Capture the cell that displays the provided text and extract its (x, y) central coordinate. 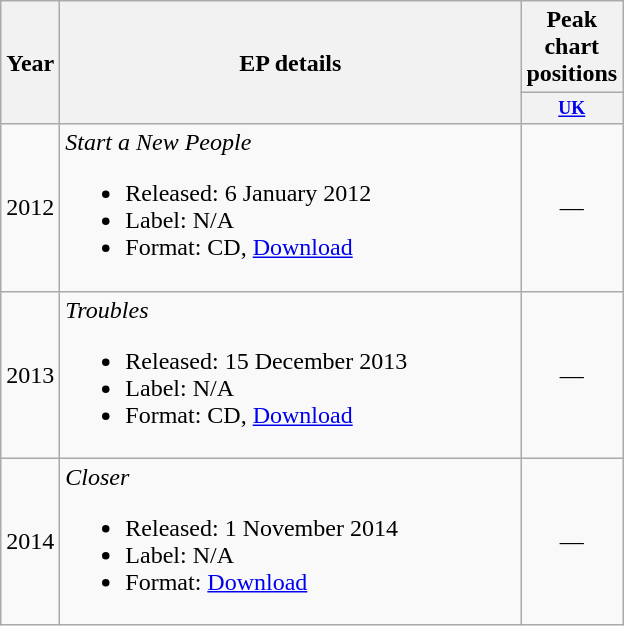
2012 (30, 208)
CloserReleased: 1 November 2014Label: N/AFormat: Download (290, 542)
EP details (290, 62)
Start a New PeopleReleased: 6 January 2012Label: N/AFormat: CD, Download (290, 208)
Peak chart positions (572, 47)
2013 (30, 374)
2014 (30, 542)
TroublesReleased: 15 December 2013Label: N/AFormat: CD, Download (290, 374)
UK (572, 108)
Year (30, 62)
